Return the [X, Y] coordinate for the center point of the cell that contains the specified text.  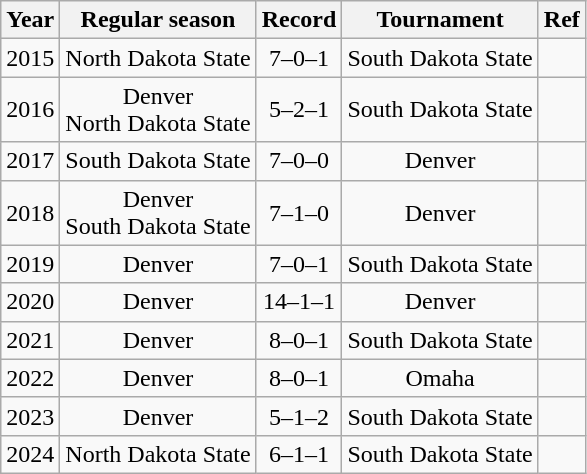
7–1–0 [299, 212]
5–2–1 [299, 110]
7–0–0 [299, 161]
Year [30, 20]
Regular season [158, 20]
2022 [30, 378]
2015 [30, 58]
2019 [30, 264]
2020 [30, 302]
Ref [562, 20]
6–1–1 [299, 454]
2018 [30, 212]
14–1–1 [299, 302]
DenverSouth Dakota State [158, 212]
2017 [30, 161]
2021 [30, 340]
Omaha [440, 378]
5–1–2 [299, 416]
2023 [30, 416]
2016 [30, 110]
Record [299, 20]
Tournament [440, 20]
DenverNorth Dakota State [158, 110]
2024 [30, 454]
